Return the [X, Y] coordinate for the center point of the cell that contains the specified text.  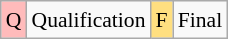
Final [200, 20]
Qualification [89, 20]
F [162, 20]
Q [14, 20]
